Detect which cell encompasses the target text, then output its (x, y) center coordinate. 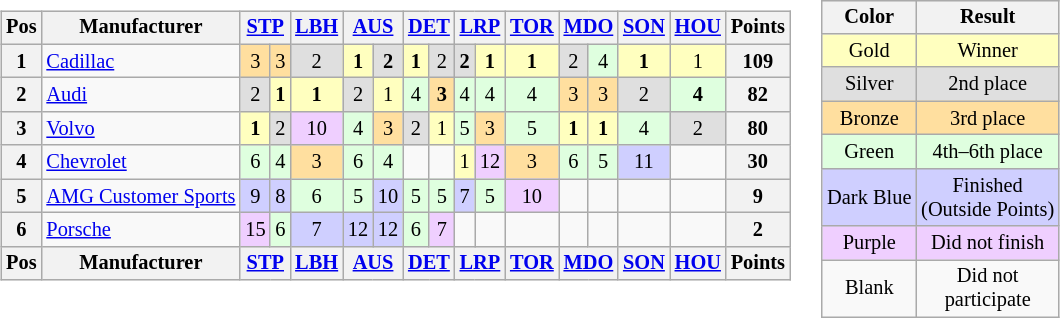
Audi (140, 95)
4th–6th place (988, 152)
8 (280, 196)
Blank (869, 289)
Gold (869, 51)
Purple (869, 243)
82 (758, 95)
AMG Customer Sports (140, 196)
80 (758, 129)
Chevrolet (140, 162)
Bronze (869, 118)
Silver (869, 84)
Finished(Outside Points) (988, 197)
15 (255, 230)
Winner (988, 51)
Dark Blue (869, 197)
Result (988, 17)
30 (758, 162)
Did not finish (988, 243)
Did notparticipate (988, 289)
2nd place (988, 84)
Porsche (140, 230)
11 (644, 162)
Green (869, 152)
Color (869, 17)
Volvo (140, 129)
3rd place (988, 118)
109 (758, 61)
Cadillac (140, 61)
